Find where the given text appears and provide that cell's center as (x, y) coordinate. 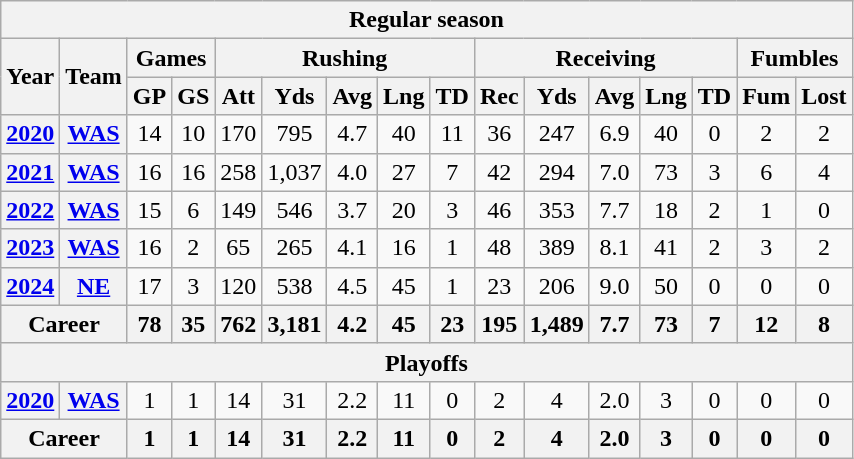
2021 (30, 172)
3.7 (352, 210)
294 (556, 172)
46 (499, 210)
120 (238, 286)
8 (824, 324)
265 (294, 248)
78 (149, 324)
Fumbles (794, 58)
Year (30, 77)
762 (238, 324)
GP (149, 96)
Att (238, 96)
2022 (30, 210)
9.0 (614, 286)
Receiving (605, 58)
195 (499, 324)
4.1 (352, 248)
3,181 (294, 324)
20 (404, 210)
35 (194, 324)
795 (294, 134)
Regular season (426, 20)
GS (194, 96)
15 (149, 210)
Lost (824, 96)
389 (556, 248)
258 (238, 172)
538 (294, 286)
NE (94, 286)
4.2 (352, 324)
50 (666, 286)
353 (556, 210)
18 (666, 210)
Rushing (345, 58)
65 (238, 248)
170 (238, 134)
Fum (766, 96)
4.5 (352, 286)
149 (238, 210)
4.0 (352, 172)
Team (94, 77)
1,489 (556, 324)
7.0 (614, 172)
4.7 (352, 134)
10 (194, 134)
36 (499, 134)
2024 (30, 286)
1,037 (294, 172)
8.1 (614, 248)
2023 (30, 248)
546 (294, 210)
Playoffs (426, 362)
12 (766, 324)
41 (666, 248)
17 (149, 286)
42 (499, 172)
48 (499, 248)
Games (170, 58)
6.9 (614, 134)
206 (556, 286)
Rec (499, 96)
27 (404, 172)
247 (556, 134)
